Capture the cell that displays the provided text and extract its (X, Y) central coordinate. 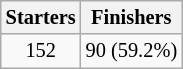
Finishers (132, 17)
152 (41, 51)
90 (59.2%) (132, 51)
Starters (41, 17)
